Return the (x, y) coordinate for the center point of the cell that contains the specified text.  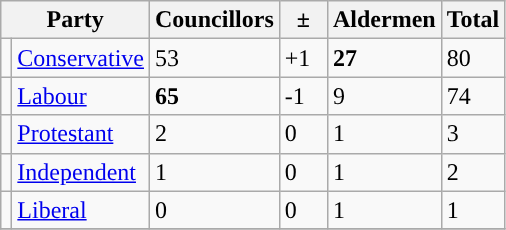
Liberal (81, 210)
-1 (303, 96)
9 (384, 96)
± (303, 20)
80 (473, 58)
Independent (81, 172)
3 (473, 134)
53 (215, 58)
Protestant (81, 134)
Conservative (81, 58)
65 (215, 96)
Councillors (215, 20)
Aldermen (384, 20)
27 (384, 58)
74 (473, 96)
Party (76, 20)
Labour (81, 96)
Total (473, 20)
+1 (303, 58)
